Capture the cell that displays the provided text and extract its [x, y] central coordinate. 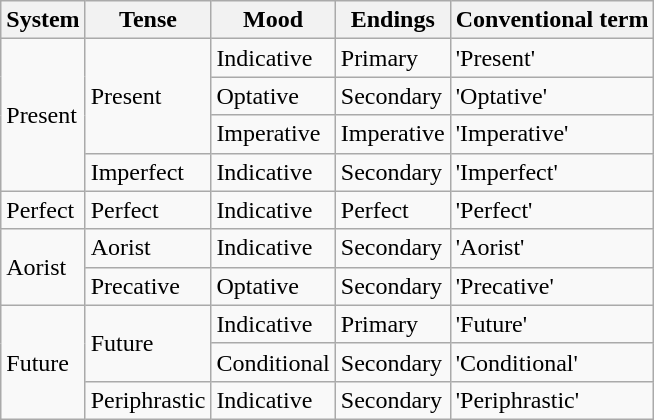
'Precative' [552, 286]
'Imperative' [552, 134]
Conditional [273, 362]
Periphrastic [148, 400]
'Present' [552, 58]
Imperfect [148, 172]
System [43, 20]
Tense [148, 20]
'Optative' [552, 96]
Endings [392, 20]
'Perfect' [552, 210]
'Future' [552, 324]
Mood [273, 20]
'Conditional' [552, 362]
Precative [148, 286]
'Aorist' [552, 248]
Conventional term [552, 20]
'Periphrastic' [552, 400]
'Imperfect' [552, 172]
